Extract the (x, y) coordinate from the center of the cell holding the provided text.  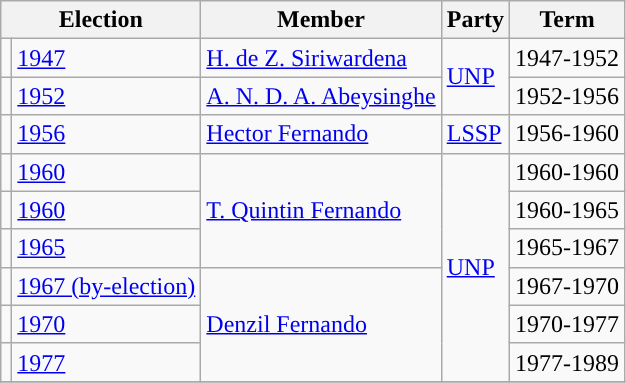
1947 (106, 58)
1960-1960 (568, 172)
Party (475, 20)
1965 (106, 248)
1952-1956 (568, 96)
1947-1952 (568, 58)
1967-1970 (568, 286)
Member (321, 20)
1960-1965 (568, 210)
A. N. D. A. Abeysinghe (321, 96)
1970-1977 (568, 324)
Election (101, 20)
1970 (106, 324)
1977 (106, 362)
Term (568, 20)
LSSP (475, 134)
Denzil Fernando (321, 324)
1956-1960 (568, 134)
1977-1989 (568, 362)
1965-1967 (568, 248)
1967 (by-election) (106, 286)
1952 (106, 96)
Hector Fernando (321, 134)
T. Quintin Fernando (321, 210)
1956 (106, 134)
H. de Z. Siriwardena (321, 58)
